Search for the cell housing the specified text and yield its [x, y] center coordinate. 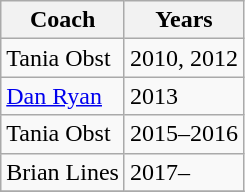
2010, 2012 [184, 58]
Years [184, 20]
2017– [184, 172]
Dan Ryan [63, 96]
Brian Lines [63, 172]
Coach [63, 20]
2013 [184, 96]
2015–2016 [184, 134]
